Pinpoint the cell where the given text exists, returning its (x, y) midpoint coordinate. 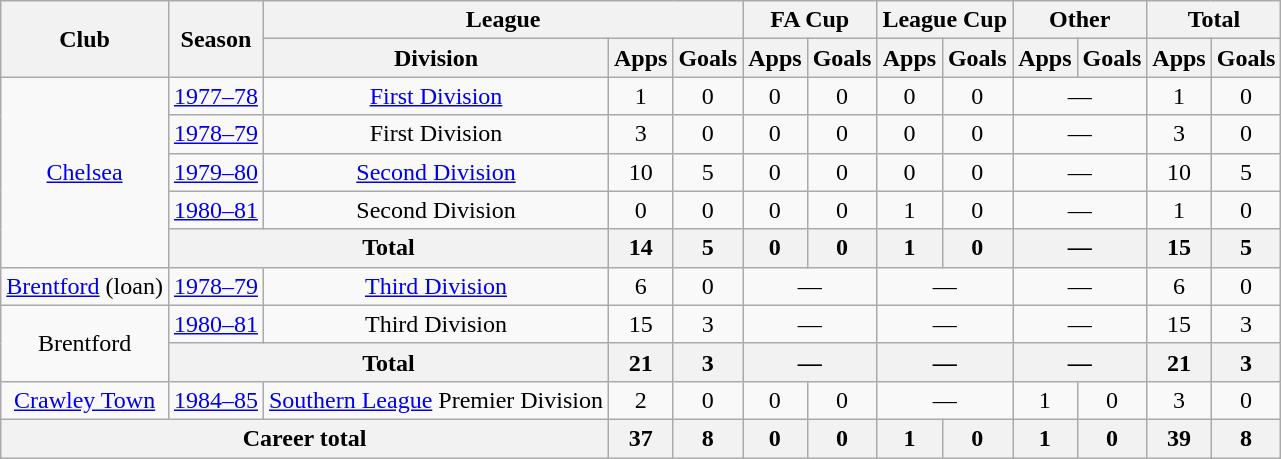
Brentford (85, 343)
1979–80 (216, 172)
Other (1080, 20)
37 (640, 438)
Chelsea (85, 172)
Career total (305, 438)
2 (640, 400)
39 (1179, 438)
1984–85 (216, 400)
FA Cup (810, 20)
1977–78 (216, 96)
Season (216, 39)
Brentford (loan) (85, 286)
Crawley Town (85, 400)
League (502, 20)
Club (85, 39)
Division (436, 58)
Southern League Premier Division (436, 400)
League Cup (945, 20)
14 (640, 248)
